Return [x, y] of the center of cell containing provided text 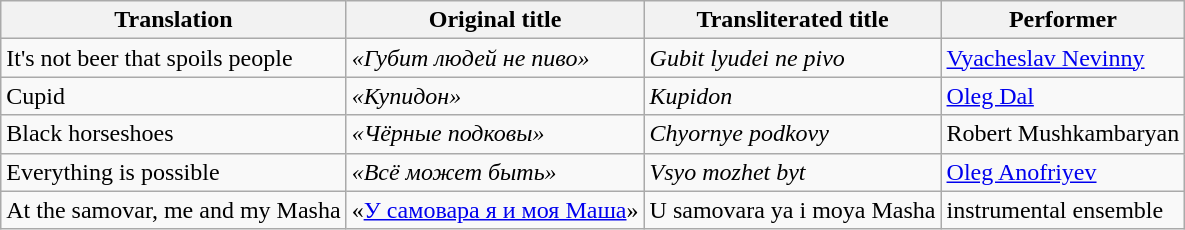
«Губит людей не пиво» [495, 58]
Gubit lyudei ne pivo [792, 58]
Everything is possible [174, 172]
«У самовара я и моя Маша» [495, 210]
Black horseshoes [174, 134]
«Купидон» [495, 96]
U samovara ya i moya Masha [792, 210]
instrumental ensemble [1063, 210]
Original title [495, 20]
Oleg Anofriyev [1063, 172]
Translation [174, 20]
«Всё может быть» [495, 172]
«Чёрные подковы» [495, 134]
Robert Mushkambaryan [1063, 134]
Cupid [174, 96]
Performer [1063, 20]
At the samovar, me and my Masha [174, 210]
Vyacheslav Nevinny [1063, 58]
Kupidon [792, 96]
Transliterated title [792, 20]
Oleg Dal [1063, 96]
Chyornye podkovy [792, 134]
Vsyo mozhet byt [792, 172]
It's not beer that spoils people [174, 58]
